Pinpoint the cell where the given text exists, returning its [x, y] midpoint coordinate. 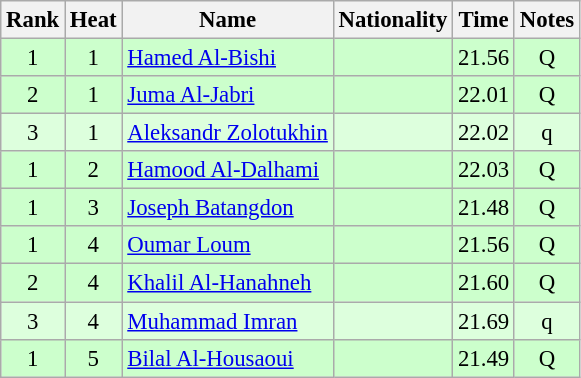
Joseph Batangdon [228, 208]
Aleksandr Zolotukhin [228, 133]
21.48 [484, 208]
Heat [94, 20]
Hamood Al-Dalhami [228, 170]
5 [94, 358]
22.01 [484, 95]
21.69 [484, 321]
Muhammad Imran [228, 321]
22.03 [484, 170]
21.60 [484, 283]
21.49 [484, 358]
Oumar Loum [228, 245]
Rank [33, 20]
Nationality [392, 20]
22.02 [484, 133]
Time [484, 20]
Hamed Al-Bishi [228, 58]
Name [228, 20]
Juma Al-Jabri [228, 95]
Notes [546, 20]
Khalil Al-Hanahneh [228, 283]
Bilal Al-Housaoui [228, 358]
